Determine the [X, Y] coordinate at the center of the cell enclosing the given text.  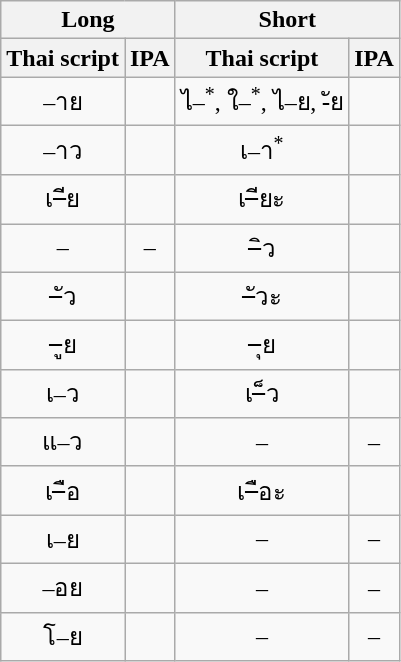
เ–ีย [63, 200]
–าย [63, 102]
ไ–*, ใ–*, ไ–ย, -ัย [262, 102]
–อย [63, 588]
เ–็ว [262, 394]
เ–ย [63, 540]
–ัวะ [262, 296]
–ัว [63, 296]
โ–ย [63, 636]
เ–ียะ [262, 200]
–ุย [262, 346]
เ–ว [63, 394]
Long [88, 20]
เ–า* [262, 150]
Short [287, 20]
เ–ือ [63, 490]
แ–ว [63, 442]
–ิว [262, 248]
–ูย [63, 346]
เ–ือะ [262, 490]
–าว [63, 150]
